Identify which cell holds the provided text, then report its (x, y) central coordinate. 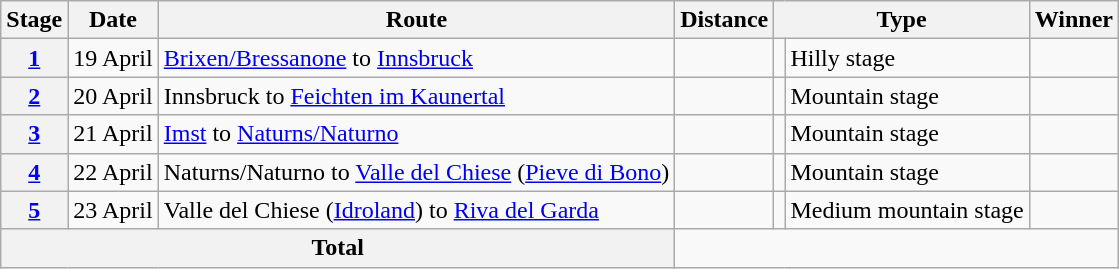
3 (34, 134)
Naturns/Naturno to Valle del Chiese (Pieve di Bono) (416, 172)
Winner (1074, 20)
Innsbruck to Feichten im Kaunertal (416, 96)
4 (34, 172)
Route (416, 20)
2 (34, 96)
1 (34, 58)
Date (113, 20)
Hilly stage (907, 58)
23 April (113, 210)
22 April (113, 172)
20 April (113, 96)
Distance (724, 20)
Imst to Naturns/Naturno (416, 134)
5 (34, 210)
Stage (34, 20)
Valle del Chiese (Idroland) to Riva del Garda (416, 210)
Type (902, 20)
Medium mountain stage (907, 210)
Brixen/Bressanone to Innsbruck (416, 58)
Total (338, 248)
19 April (113, 58)
21 April (113, 134)
